Pinpoint the cell where the given text exists, returning its [x, y] midpoint coordinate. 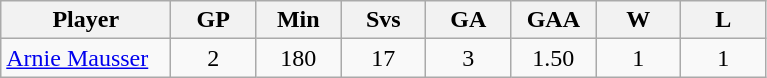
Min [298, 20]
L [724, 20]
Arnie Mausser [86, 58]
1.50 [554, 58]
W [638, 20]
Player [86, 20]
GA [468, 20]
17 [384, 58]
GP [214, 20]
180 [298, 58]
Svs [384, 20]
3 [468, 58]
2 [214, 58]
GAA [554, 20]
